For the text-containing cell, return its midpoint in (X, Y) coordinate format. 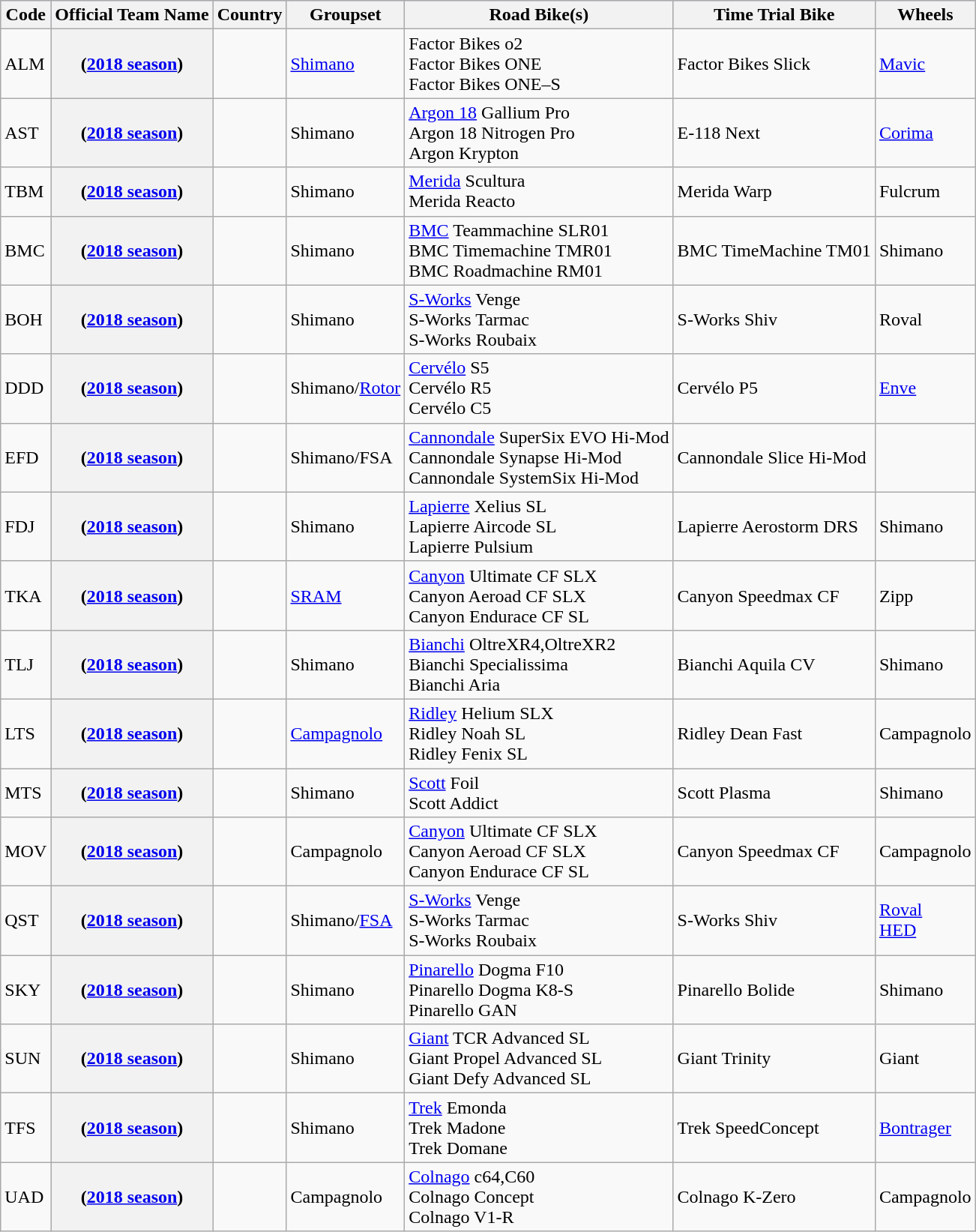
Shimano/Rotor (346, 388)
Time Trial Bike (774, 15)
Code (25, 15)
Trek EmondaTrek MadoneTrek Domane (539, 1128)
LTS (25, 733)
SRAM (346, 595)
Corima (925, 133)
Argon 18 Gallium ProArgon 18 Nitrogen Pro Argon Krypton (539, 133)
EFD (25, 457)
Bianchi Aquila CV (774, 664)
Roval HED (925, 921)
Giant (925, 1059)
BOH (25, 319)
MOV (25, 852)
Country (250, 15)
TBM (25, 192)
UAD (25, 1197)
Bianchi OltreXR4,OltreXR2Bianchi SpecialissimaBianchi Aria (539, 664)
Pinarello Bolide (774, 990)
Factor Bikes Slick (774, 64)
Pinarello Dogma F10Pinarello Dogma K8-SPinarello GAN (539, 990)
Ridley Dean Fast (774, 733)
BMC (25, 250)
Colnago K-Zero (774, 1197)
TFS (25, 1128)
Ridley Helium SLX Ridley Noah SLRidley Fenix SL (539, 733)
ALM (25, 64)
Cannondale Slice Hi-Mod (774, 457)
Lapierre Aerostorm DRS (774, 526)
Bontrager (925, 1128)
Cervélo S5 Cervélo R5Cervélo C5 (539, 388)
BMC TimeMachine TM01 (774, 250)
BMC Teammachine SLR01 BMC Timemachine TMR01BMC Roadmachine RM01 (539, 250)
Wheels (925, 15)
Factor Bikes o2Factor Bikes ONE Factor Bikes ONE–S (539, 64)
Giant Trinity (774, 1059)
Roval (925, 319)
Trek SpeedConcept (774, 1128)
SUN (25, 1059)
DDD (25, 388)
Lapierre Xelius SLLapierre Aircode SLLapierre Pulsium (539, 526)
Merida Warp (774, 192)
Enve (925, 388)
Official Team Name (132, 15)
AST (25, 133)
FDJ (25, 526)
QST (25, 921)
Giant TCR Advanced SLGiant Propel Advanced SLGiant Defy Advanced SL (539, 1059)
Fulcrum (925, 192)
Colnago c64,C60 Colnago ConceptColnago V1-R (539, 1197)
SKY (25, 990)
MTS (25, 792)
Scott FoilScott Addict (539, 792)
Merida Scultura Merida Reacto (539, 192)
Road Bike(s) (539, 15)
Cervélo P5 (774, 388)
Groupset (346, 15)
Cannondale SuperSix EVO Hi-Mod Cannondale Synapse Hi-Mod Cannondale SystemSix Hi-Mod (539, 457)
Scott Plasma (774, 792)
TLJ (25, 664)
TKA (25, 595)
Mavic (925, 64)
Zipp (925, 595)
E-118 Next (774, 133)
